Detect which cell encompasses the target text, then output its (x, y) center coordinate. 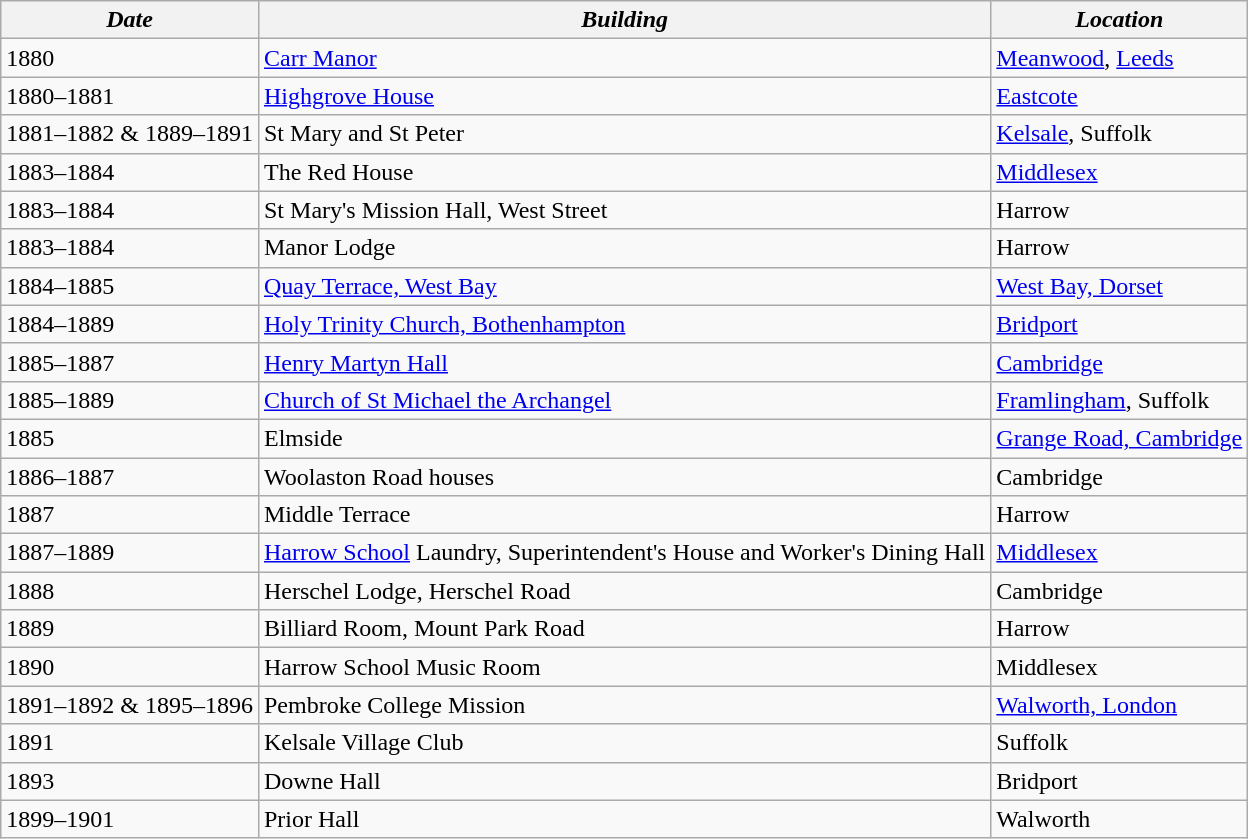
St Mary and St Peter (624, 134)
Middle Terrace (624, 515)
Prior Hall (624, 819)
Walworth, London (1120, 705)
Framlingham, Suffolk (1120, 400)
The Red House (624, 172)
Highgrove House (624, 96)
1886–1887 (130, 477)
1887–1889 (130, 553)
Church of St Michael the Archangel (624, 400)
1890 (130, 667)
1884–1889 (130, 324)
Kelsale Village Club (624, 743)
Quay Terrace, West Bay (624, 286)
Harrow School Laundry, Superintendent's House and Worker's Dining Hall (624, 553)
1881–1882 & 1889–1891 (130, 134)
Building (624, 20)
St Mary's Mission Hall, West Street (624, 210)
1885 (130, 438)
Manor Lodge (624, 248)
1885–1887 (130, 362)
1880–1881 (130, 96)
Kelsale, Suffolk (1120, 134)
West Bay, Dorset (1120, 286)
Meanwood, Leeds (1120, 58)
1888 (130, 591)
Carr Manor (624, 58)
Woolaston Road houses (624, 477)
Holy Trinity Church, Bothenhampton (624, 324)
Location (1120, 20)
1891 (130, 743)
1893 (130, 781)
Downe Hall (624, 781)
1891–1892 & 1895–1896 (130, 705)
Herschel Lodge, Herschel Road (624, 591)
1885–1889 (130, 400)
1889 (130, 629)
Walworth (1120, 819)
Henry Martyn Hall (624, 362)
1884–1885 (130, 286)
Suffolk (1120, 743)
Billiard Room, Mount Park Road (624, 629)
1880 (130, 58)
Elmside (624, 438)
1887 (130, 515)
Pembroke College Mission (624, 705)
1899–1901 (130, 819)
Eastcote (1120, 96)
Date (130, 20)
Harrow School Music Room (624, 667)
Grange Road, Cambridge (1120, 438)
